Locate the cell with the specified text and output its (X, Y) center coordinate. 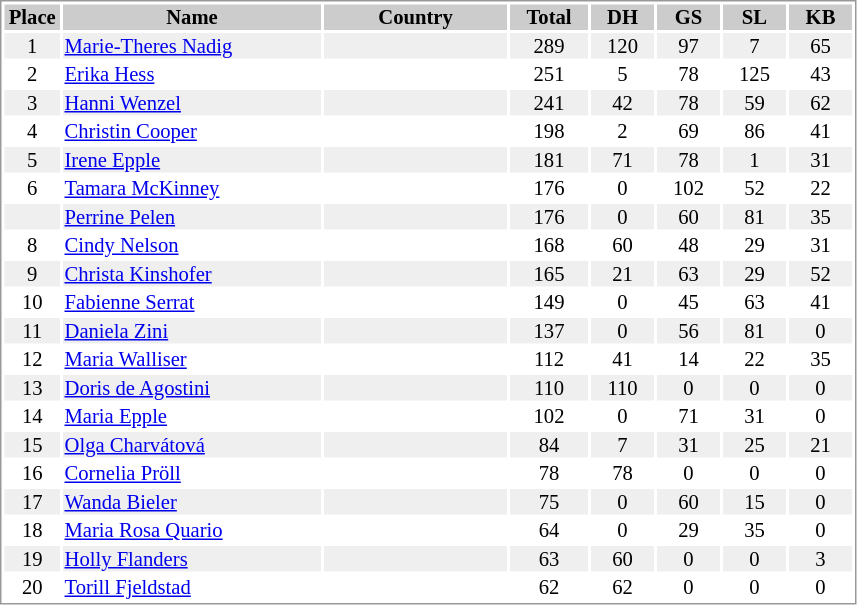
Hanni Wenzel (192, 103)
84 (549, 445)
97 (688, 46)
12 (32, 359)
Cindy Nelson (192, 245)
56 (688, 331)
17 (32, 502)
86 (754, 131)
251 (549, 75)
9 (32, 274)
16 (32, 473)
20 (32, 587)
Cornelia Pröll (192, 473)
Torill Fjeldstad (192, 587)
69 (688, 131)
Name (192, 17)
181 (549, 160)
42 (622, 103)
59 (754, 103)
Marie-Theres Nadig (192, 46)
Perrine Pelen (192, 217)
SL (754, 17)
Doris de Agostini (192, 388)
13 (32, 388)
Christa Kinshofer (192, 274)
18 (32, 531)
Olga Charvátová (192, 445)
Christin Cooper (192, 131)
8 (32, 245)
Wanda Bieler (192, 502)
65 (820, 46)
112 (549, 359)
45 (688, 303)
125 (754, 75)
Tamara McKinney (192, 189)
75 (549, 502)
198 (549, 131)
43 (820, 75)
Fabienne Serrat (192, 303)
Maria Rosa Quario (192, 531)
289 (549, 46)
DH (622, 17)
4 (32, 131)
149 (549, 303)
241 (549, 103)
Irene Epple (192, 160)
64 (549, 531)
10 (32, 303)
137 (549, 331)
KB (820, 17)
Total (549, 17)
Place (32, 17)
168 (549, 245)
120 (622, 46)
Holly Flanders (192, 559)
Erika Hess (192, 75)
Country (416, 17)
Maria Epple (192, 417)
11 (32, 331)
19 (32, 559)
GS (688, 17)
Maria Walliser (192, 359)
Daniela Zini (192, 331)
48 (688, 245)
165 (549, 274)
25 (754, 445)
6 (32, 189)
